From the cell containing the given text, extract its center point as [X, Y] coordinate. 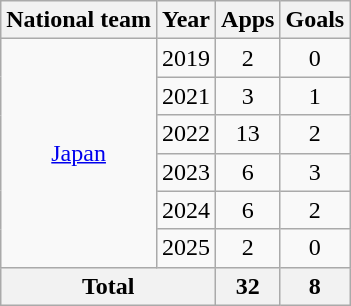
8 [315, 286]
2021 [186, 96]
National team [79, 20]
Goals [315, 20]
Japan [79, 153]
2024 [186, 210]
2023 [186, 172]
2019 [186, 58]
Apps [248, 20]
13 [248, 134]
Year [186, 20]
2022 [186, 134]
Total [108, 286]
1 [315, 96]
32 [248, 286]
2025 [186, 248]
